Locate the cell with the specified text and output its (X, Y) center coordinate. 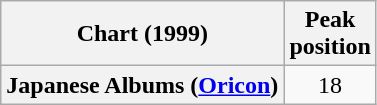
Peak position (330, 34)
18 (330, 85)
Japanese Albums (Oricon) (142, 85)
Chart (1999) (142, 34)
